Return [X, Y] of the center of cell containing provided text 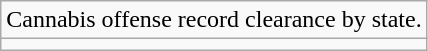
Cannabis offense record clearance by state. [214, 20]
